Locate the cell with the specified text and output its (X, Y) center coordinate. 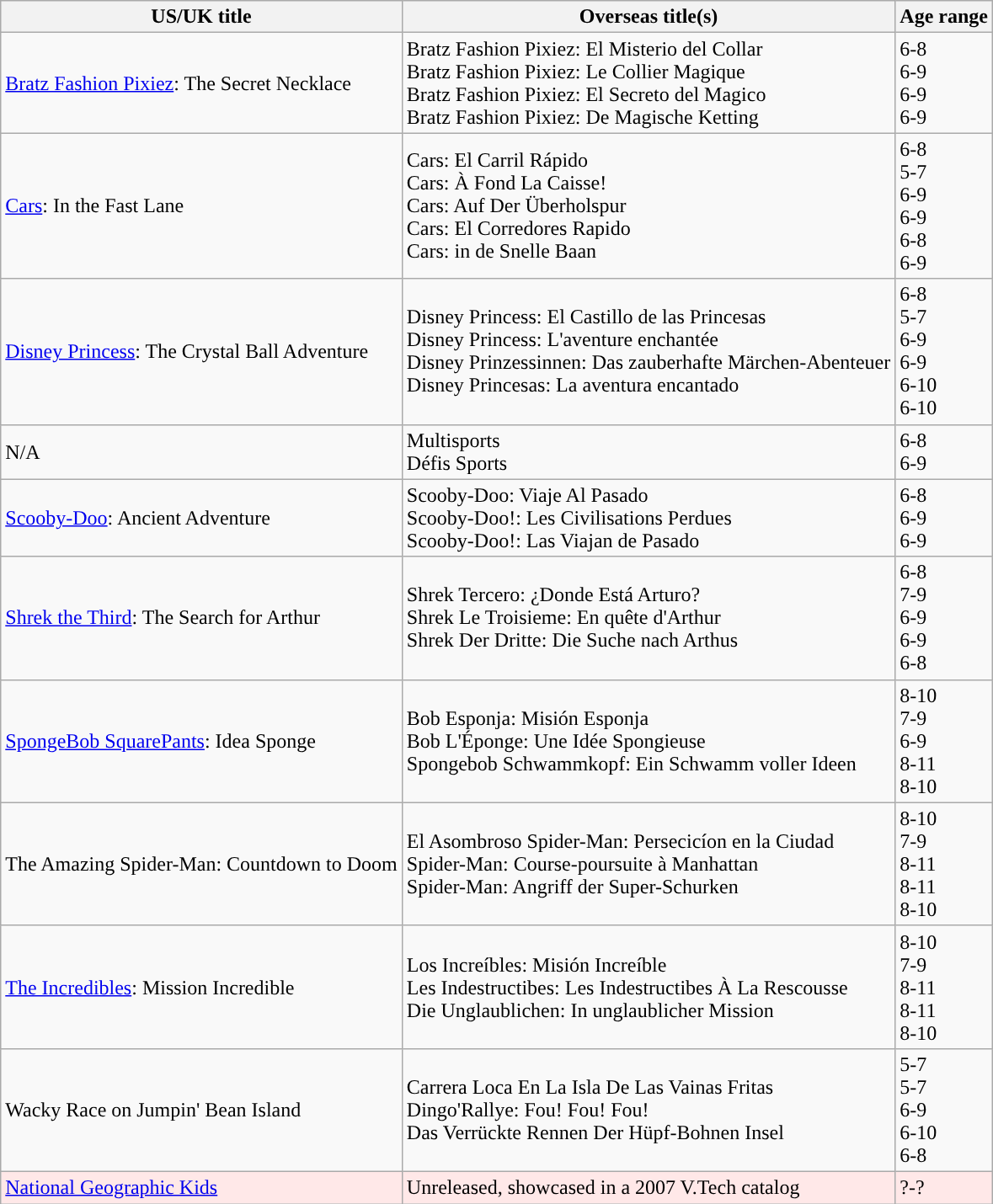
Carrera Loca En La Isla De Las Vainas Fritas Dingo'Rallye: Fou! Fou! Fou! Das Verrückte Rennen Der Hüpf-Bohnen Insel (649, 1110)
Los Increíbles: Misión Increíble Les Indestructibes: Les Indestructibes À La Rescousse Die Unglaublichen: In unglaublicher Mission (649, 987)
6-8 6-9 6-9 (944, 518)
Multisports Défis Sports (649, 451)
6-8 5-7 6-9 6-9 6-10 6-10 (944, 352)
SpongeBob SquarePants: Idea Sponge (202, 741)
6-8 7-9 6-9 6-9 6-8 (944, 618)
Cars: In the Fast Lane (202, 205)
US/UK title (202, 17)
Shrek the Third: The Search for Arthur (202, 618)
Wacky Race on Jumpin' Bean Island (202, 1110)
6-8 5-7 6-9 6-9 6-8 6-9 (944, 205)
El Asombroso Spider-Man: Persecicíon en la Ciudad Spider-Man: Course-poursuite à Manhattan Spider-Man: Angriff der Super-Schurken (649, 864)
Age range (944, 17)
8-10 7-9 6-9 8-11 8-10 (944, 741)
?-? (944, 1187)
Overseas title(s) (649, 17)
Scooby-Doo: Ancient Adventure (202, 518)
Unreleased, showcased in a 2007 V.Tech catalog (649, 1187)
Bratz Fashion Pixiez: The Secret Necklace (202, 83)
6-8 6-9 6-9 6-9 (944, 83)
N/A (202, 451)
The Amazing Spider-Man: Countdown to Doom (202, 864)
Disney Princess: The Crystal Ball Adventure (202, 352)
6-8 6-9 (944, 451)
Shrek Tercero: ¿Donde Está Arturo? Shrek Le Troisieme: En quête d'Arthur Shrek Der Dritte: Die Suche nach Arthus (649, 618)
The Incredibles: Mission Incredible (202, 987)
Cars: El Carril Rápido Cars: À Fond La Caisse! Cars: Auf Der Überholspur Cars: El Corredores Rapido Cars: in de Snelle Baan (649, 205)
National Geographic Kids (202, 1187)
5-7 5-7 6-9 6-10 6-8 (944, 1110)
Bob Esponja: Misión Esponja Bob L'Éponge: Une Idée Spongieuse Spongebob Schwammkopf: Ein Schwamm voller Ideen (649, 741)
Scooby-Doo: Viaje Al Pasado Scooby-Doo!: Les Civilisations Perdues Scooby-Doo!: Las Viajan de Pasado (649, 518)
